Determine the [X, Y] coordinate at the center of the cell enclosing the given text.  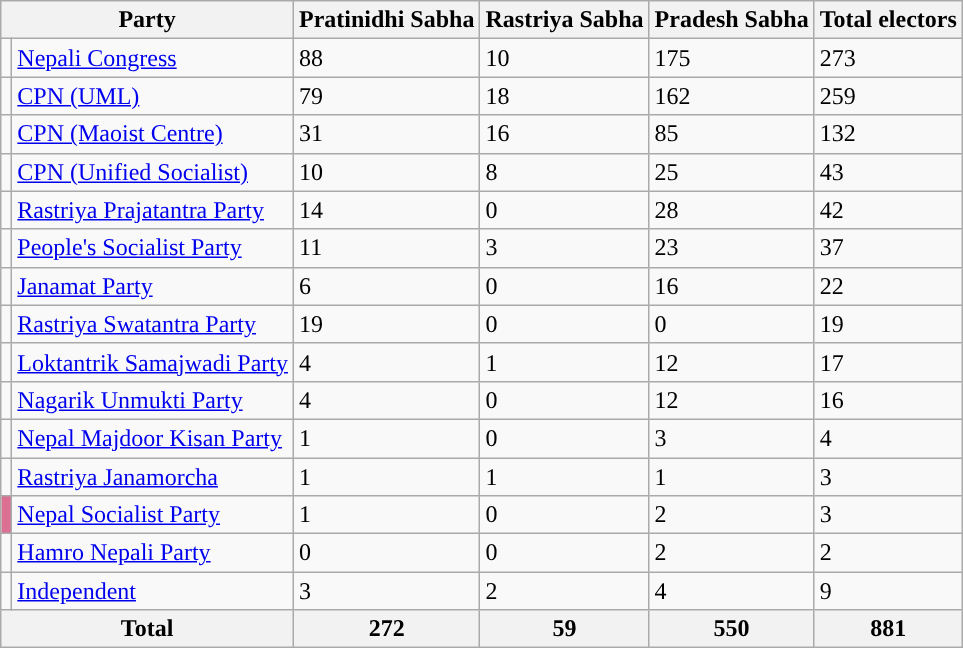
Janamat Party [153, 286]
Pradesh Sabha [732, 20]
37 [888, 248]
Total electors [888, 20]
272 [386, 629]
59 [564, 629]
Loktantrik Samajwadi Party [153, 362]
88 [386, 58]
CPN (Maoist Centre) [153, 134]
CPN (Unified Socialist) [153, 172]
Nepal Socialist Party [153, 515]
28 [732, 210]
Rastriya Prajatantra Party [153, 210]
Hamro Nepali Party [153, 553]
25 [732, 172]
8 [564, 172]
132 [888, 134]
85 [732, 134]
259 [888, 96]
42 [888, 210]
14 [386, 210]
17 [888, 362]
CPN (UML) [153, 96]
162 [732, 96]
175 [732, 58]
Rastriya Swatantra Party [153, 324]
9 [888, 591]
Rastriya Sabha [564, 20]
11 [386, 248]
Independent [153, 591]
550 [732, 629]
Pratinidhi Sabha [386, 20]
43 [888, 172]
6 [386, 286]
Nagarik Unmukti Party [153, 400]
273 [888, 58]
Nepali Congress [153, 58]
79 [386, 96]
23 [732, 248]
881 [888, 629]
Nepal Majdoor Kisan Party [153, 438]
Rastriya Janamorcha [153, 477]
Party [148, 20]
Total [148, 629]
22 [888, 286]
People's Socialist Party [153, 248]
31 [386, 134]
18 [564, 96]
